Provide the [x, y] coordinate of the cell's center where the given text is located.  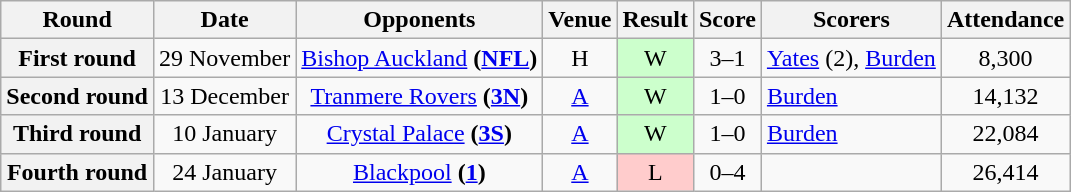
22,084 [1005, 134]
8,300 [1005, 58]
Result [655, 20]
14,132 [1005, 96]
Third round [78, 134]
13 December [224, 96]
26,414 [1005, 172]
Round [78, 20]
H [580, 58]
Score [727, 20]
24 January [224, 172]
Attendance [1005, 20]
Bishop Auckland (NFL) [420, 58]
Scorers [851, 20]
3–1 [727, 58]
Venue [580, 20]
Blackpool (1) [420, 172]
Crystal Palace (3S) [420, 134]
L [655, 172]
Tranmere Rovers (3N) [420, 96]
10 January [224, 134]
First round [78, 58]
Opponents [420, 20]
0–4 [727, 172]
29 November [224, 58]
Date [224, 20]
Second round [78, 96]
Fourth round [78, 172]
Yates (2), Burden [851, 58]
